Detect which cell encompasses the target text, then output its [x, y] center coordinate. 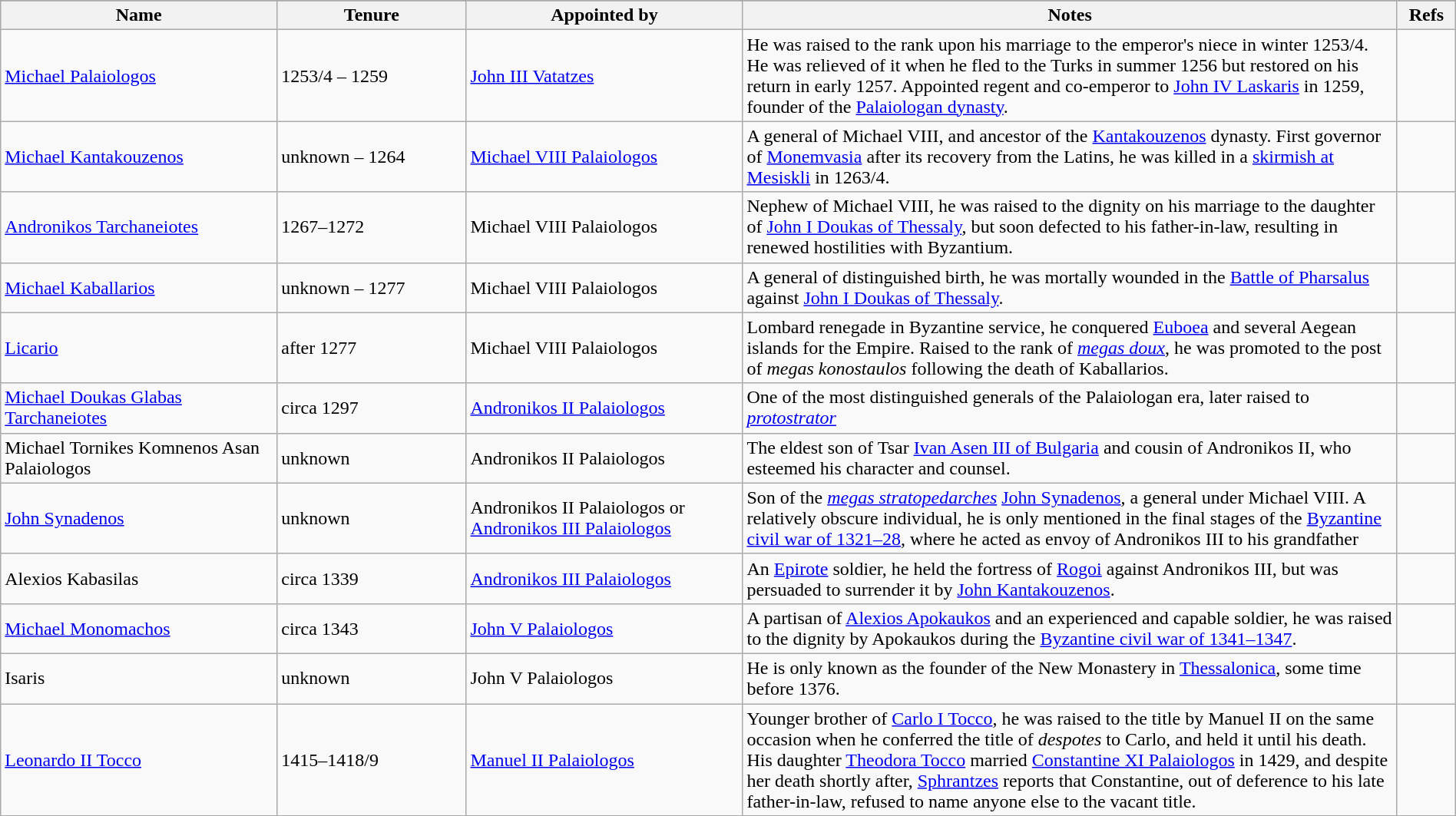
circa 1297 [372, 408]
Andronikos Tarchaneiotes [139, 227]
Tenure [372, 15]
Andronikos II Palaiologos orAndronikos III Palaiologos [604, 518]
John III Vatatzes [604, 75]
circa 1339 [372, 579]
circa 1343 [372, 628]
Licario [139, 348]
He is only known as the founder of the New Monastery in Thessalonica, some time before 1376. [1070, 679]
An Epirote soldier, he held the fortress of Rogoi against Andronikos III, but was persuaded to surrender it by John Kantakouzenos. [1070, 579]
Michael Kantakouzenos [139, 157]
Refs [1426, 15]
1253/4 – 1259 [372, 75]
Notes [1070, 15]
The eldest son of Tsar Ivan Asen III of Bulgaria and cousin of Andronikos II, who esteemed his character and counsel. [1070, 458]
1415–1418/9 [372, 759]
Michael Doukas Glabas Tarchaneiotes [139, 408]
Michael Kaballarios [139, 287]
Leonardo II Tocco [139, 759]
after 1277 [372, 348]
Isaris [139, 679]
John Synadenos [139, 518]
Manuel II Palaiologos [604, 759]
unknown – 1264 [372, 157]
1267–1272 [372, 227]
A general of distinguished birth, he was mortally wounded in the Battle of Pharsalus against John I Doukas of Thessaly. [1070, 287]
Michael Monomachos [139, 628]
Michael Tornikes Komnenos Asan Palaiologos [139, 458]
Name [139, 15]
Michael Palaiologos [139, 75]
Alexios Kabasilas [139, 579]
One of the most distinguished generals of the Palaiologan era, later raised to protostrator [1070, 408]
unknown – 1277 [372, 287]
Andronikos III Palaiologos [604, 579]
Appointed by [604, 15]
